For the text-containing cell, return its midpoint in (X, Y) coordinate format. 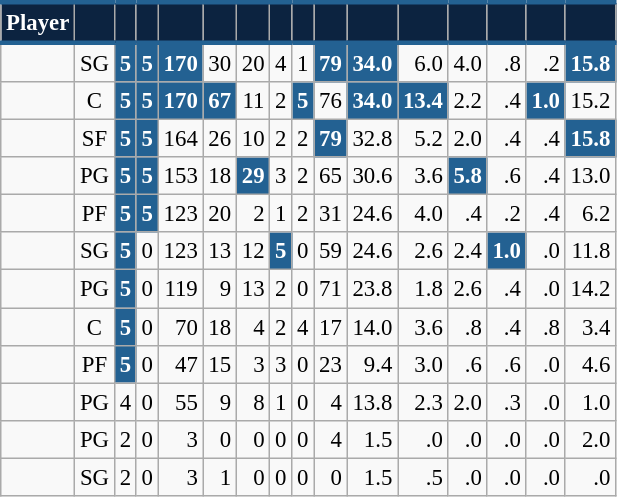
Player (38, 22)
11.8 (590, 251)
29 (252, 176)
8 (252, 402)
164 (180, 139)
9.4 (372, 364)
3.0 (423, 364)
76 (330, 101)
30 (220, 62)
30.6 (372, 176)
3.4 (590, 327)
119 (180, 289)
.5 (423, 477)
5.2 (423, 139)
59 (330, 251)
12 (252, 251)
71 (330, 289)
15 (220, 364)
13.0 (590, 176)
14.2 (590, 289)
1.8 (423, 289)
.3 (506, 402)
17 (330, 327)
23 (330, 364)
6.2 (590, 214)
70 (180, 327)
SF (95, 139)
153 (180, 176)
4.6 (590, 364)
31 (330, 214)
55 (180, 402)
47 (180, 364)
32.8 (372, 139)
13.8 (372, 402)
5.8 (468, 176)
10 (252, 139)
65 (330, 176)
15.2 (590, 101)
13.4 (423, 101)
2.3 (423, 402)
6.0 (423, 62)
23.8 (372, 289)
2.2 (468, 101)
26 (220, 139)
11 (252, 101)
14.0 (372, 327)
2.4 (468, 251)
67 (220, 101)
